Scan for the cell matching the given text and deliver its [X, Y] coordinate at center. 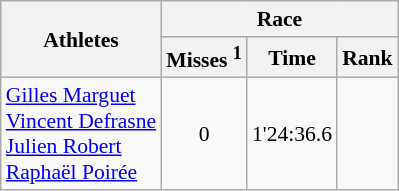
Rank [368, 58]
Gilles MarguetVincent DefrasneJulien RobertRaphaël Poirée [81, 134]
Race [279, 19]
Athletes [81, 40]
1'24:36.6 [292, 134]
Misses 1 [204, 58]
Time [292, 58]
0 [204, 134]
